Return the (x, y) coordinate for the center point of the cell that contains the specified text.  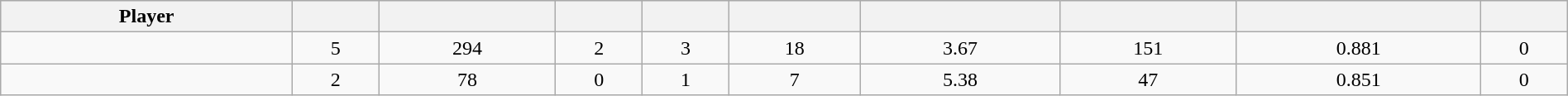
0.851 (1358, 79)
3.67 (959, 48)
47 (1148, 79)
5 (336, 48)
78 (467, 79)
Player (147, 17)
3 (686, 48)
5.38 (959, 79)
294 (467, 48)
18 (794, 48)
151 (1148, 48)
1 (686, 79)
0.881 (1358, 48)
7 (794, 79)
